Find where the given text appears and provide that cell's center as [X, Y] coordinate. 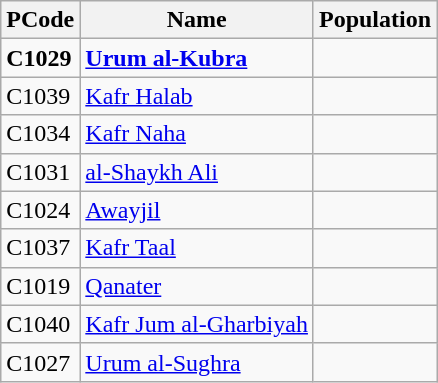
C1037 [40, 248]
C1024 [40, 210]
C1029 [40, 58]
C1039 [40, 96]
al-Shaykh Ali [197, 172]
Urum al-Sughra [197, 362]
Kafr Jum al-Gharbiyah [197, 324]
Kafr Taal [197, 248]
C1019 [40, 286]
PCode [40, 20]
Qanater [197, 286]
Kafr Halab [197, 96]
C1034 [40, 134]
Kafr Naha [197, 134]
Name [197, 20]
Urum al-Kubra [197, 58]
C1027 [40, 362]
C1031 [40, 172]
Awayjil [197, 210]
C1040 [40, 324]
Population [374, 20]
